Scan for the cell matching the given text and deliver its [x, y] coordinate at center. 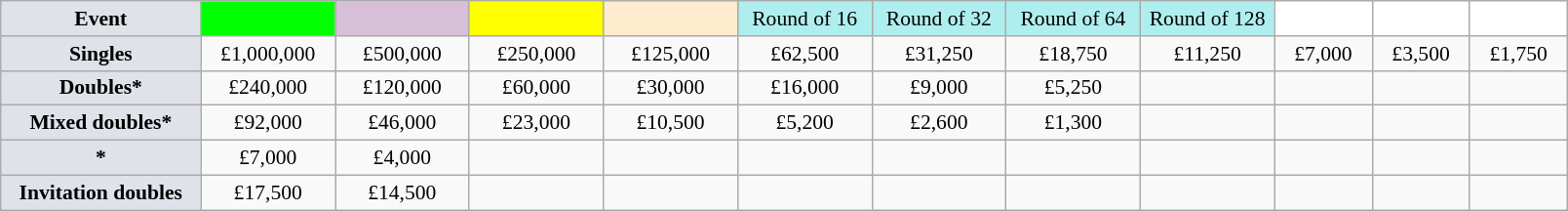
£46,000 [403, 123]
£1,300 [1074, 123]
£1,750 [1518, 54]
£62,500 [804, 54]
£31,250 [939, 54]
* [101, 158]
Doubles* [101, 88]
£240,000 [268, 88]
£23,000 [536, 123]
Round of 32 [939, 19]
£17,500 [268, 192]
Event [101, 19]
Round of 64 [1074, 19]
Round of 16 [804, 19]
£5,200 [804, 123]
£30,000 [671, 88]
£16,000 [804, 88]
£4,000 [403, 158]
£1,000,000 [268, 54]
£125,000 [671, 54]
£250,000 [536, 54]
Mixed doubles* [101, 123]
£2,600 [939, 123]
£18,750 [1074, 54]
£9,000 [939, 88]
Singles [101, 54]
£14,500 [403, 192]
Round of 128 [1207, 19]
£5,250 [1074, 88]
£3,500 [1421, 54]
£60,000 [536, 88]
£500,000 [403, 54]
£120,000 [403, 88]
£92,000 [268, 123]
£10,500 [671, 123]
Invitation doubles [101, 192]
£11,250 [1207, 54]
